Extract the [x, y] coordinate from the center of the cell holding the provided text.  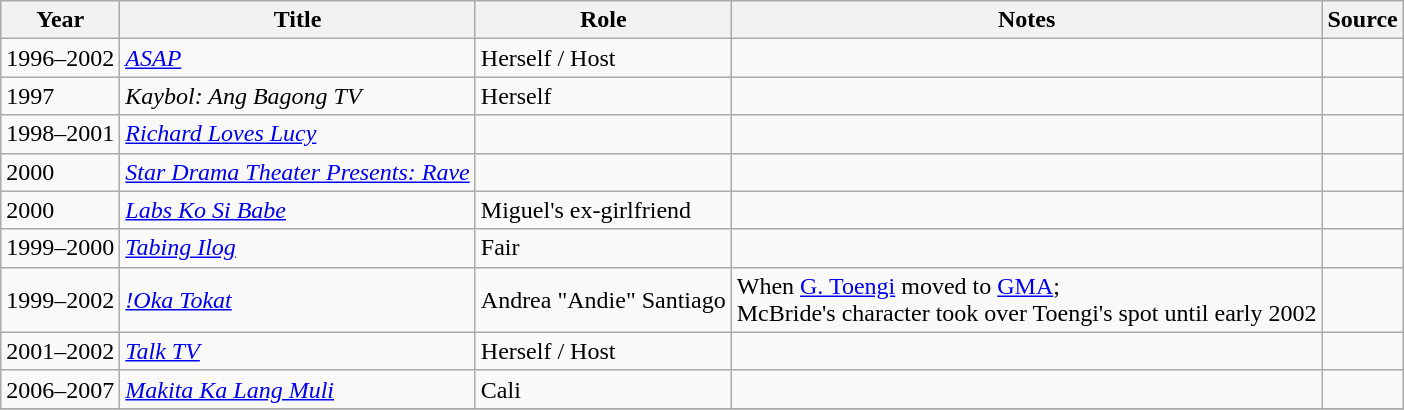
Role [603, 20]
Makita Ka Lang Muli [298, 389]
!Oka Tokat [298, 300]
2001–2002 [60, 351]
Labs Ko Si Babe [298, 210]
Miguel's ex-girlfriend [603, 210]
Fair [603, 248]
ASAP [298, 58]
When G. Toengi moved to GMA; McBride's character took over Toengi's spot until early 2002 [1026, 300]
Cali [603, 389]
1996–2002 [60, 58]
Kaybol: Ang Bagong TV [298, 96]
Star Drama Theater Presents: Rave [298, 172]
Richard Loves Lucy [298, 134]
Source [1362, 20]
2006–2007 [60, 389]
1999–2000 [60, 248]
Talk TV [298, 351]
Notes [1026, 20]
Year [60, 20]
Title [298, 20]
1999–2002 [60, 300]
Andrea "Andie" Santiago [603, 300]
Tabing Ilog [298, 248]
1998–2001 [60, 134]
1997 [60, 96]
Herself [603, 96]
